Identify which cell holds the provided text, then report its [X, Y] central coordinate. 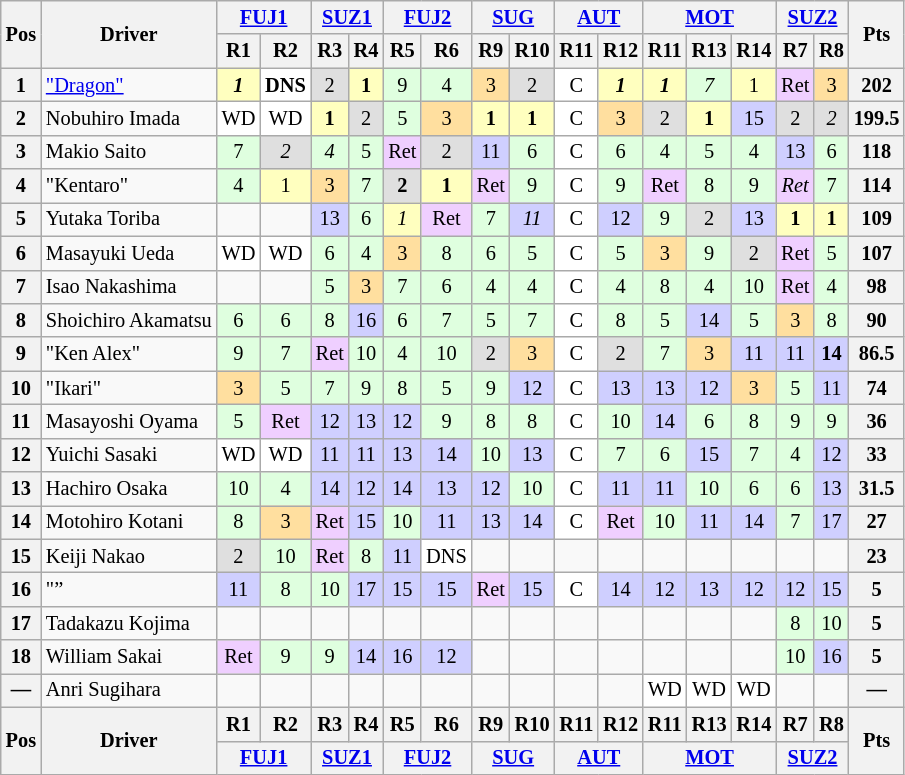
202 [877, 85]
107 [877, 253]
Tadakazu Kojima [129, 623]
Masayuki Ueda [129, 253]
18 [21, 657]
98 [877, 287]
"Dragon" [129, 85]
118 [877, 152]
23 [877, 556]
109 [877, 219]
36 [877, 421]
"” [129, 589]
74 [877, 388]
Motohiro Kotani [129, 522]
Masayoshi Oyama [129, 421]
86.5 [877, 354]
"Kentaro" [129, 186]
Yuichi Sasaki [129, 455]
Nobuhiro Imada [129, 118]
Keiji Nakao [129, 556]
90 [877, 320]
33 [877, 455]
114 [877, 186]
Makio Saito [129, 152]
Yutaka Toriba [129, 219]
"Ikari" [129, 388]
27 [877, 522]
199.5 [877, 118]
Shoichiro Akamatsu [129, 320]
31.5 [877, 489]
Isao Nakashima [129, 287]
William Sakai [129, 657]
"Ken Alex" [129, 354]
Anri Sugihara [129, 690]
Hachiro Osaka [129, 489]
